Scan for the cell matching the given text and deliver its [x, y] coordinate at center. 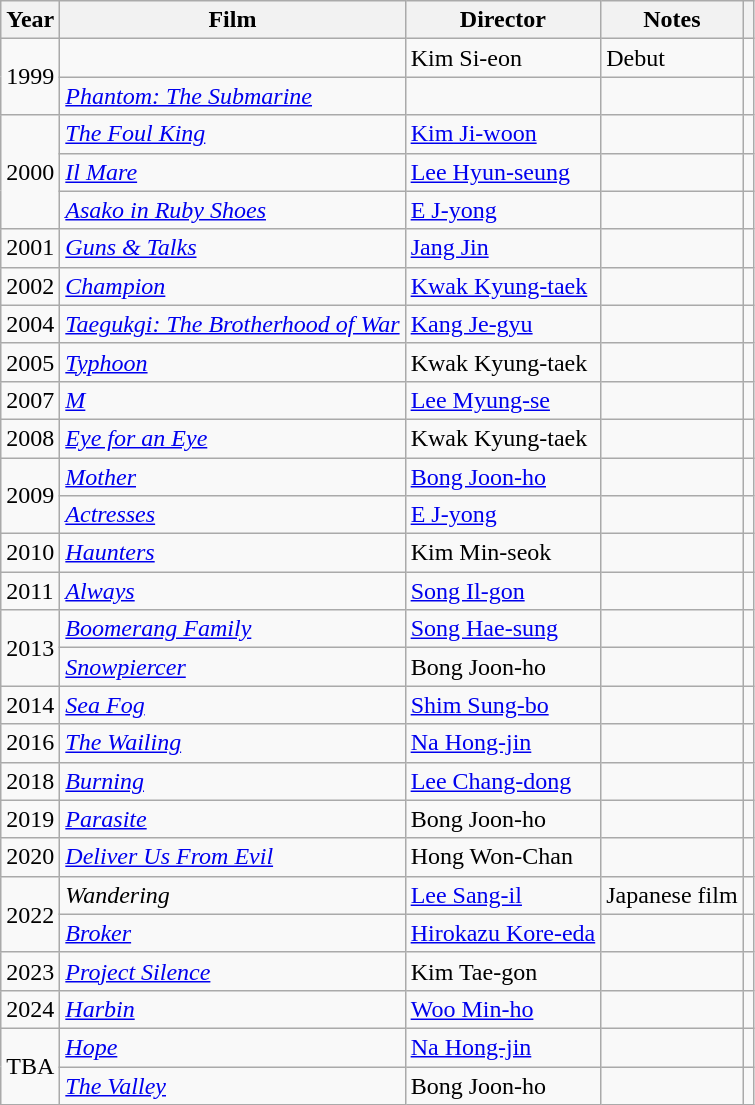
2014 [30, 705]
Japanese film [672, 895]
Asako in Ruby Shoes [232, 210]
2007 [30, 400]
Kim Min-seok [503, 553]
2013 [30, 648]
Kang Je-gyu [503, 324]
Always [232, 591]
Debut [672, 58]
2019 [30, 819]
2011 [30, 591]
TBA [30, 1066]
Year [30, 20]
Lee Hyun-seung [503, 172]
Deliver Us From Evil [232, 857]
Woo Min-ho [503, 1009]
Lee Chang-dong [503, 781]
Snowpiercer [232, 667]
Song Il-gon [503, 591]
2000 [30, 172]
2024 [30, 1009]
Champion [232, 286]
2005 [30, 362]
Project Silence [232, 971]
Wandering [232, 895]
Mother [232, 477]
2008 [30, 438]
2009 [30, 496]
Jang Jin [503, 248]
Film [232, 20]
Kim Ji-woon [503, 134]
Harbin [232, 1009]
M [232, 400]
2020 [30, 857]
Hong Won-Chan [503, 857]
2016 [30, 743]
Song Hae-sung [503, 629]
2001 [30, 248]
Haunters [232, 553]
Lee Myung-se [503, 400]
Actresses [232, 515]
The Foul King [232, 134]
Shim Sung-bo [503, 705]
Notes [672, 20]
Parasite [232, 819]
Eye for an Eye [232, 438]
The Wailing [232, 743]
Hope [232, 1047]
The Valley [232, 1085]
Sea Fog [232, 705]
Phantom: The Submarine [232, 96]
Guns & Talks [232, 248]
Burning [232, 781]
Taegukgi: The Brotherhood of War [232, 324]
Director [503, 20]
2002 [30, 286]
2023 [30, 971]
Boomerang Family [232, 629]
1999 [30, 77]
Typhoon [232, 362]
Hirokazu Kore-eda [503, 933]
Kim Si-eon [503, 58]
Broker [232, 933]
2018 [30, 781]
2010 [30, 553]
Lee Sang-il [503, 895]
2022 [30, 914]
Il Mare [232, 172]
2004 [30, 324]
Kim Tae-gon [503, 971]
